Capture the cell that displays the provided text and extract its (x, y) central coordinate. 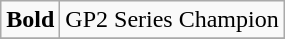
Bold (30, 20)
GP2 Series Champion (172, 20)
